Search for the cell housing the specified text and yield its [x, y] center coordinate. 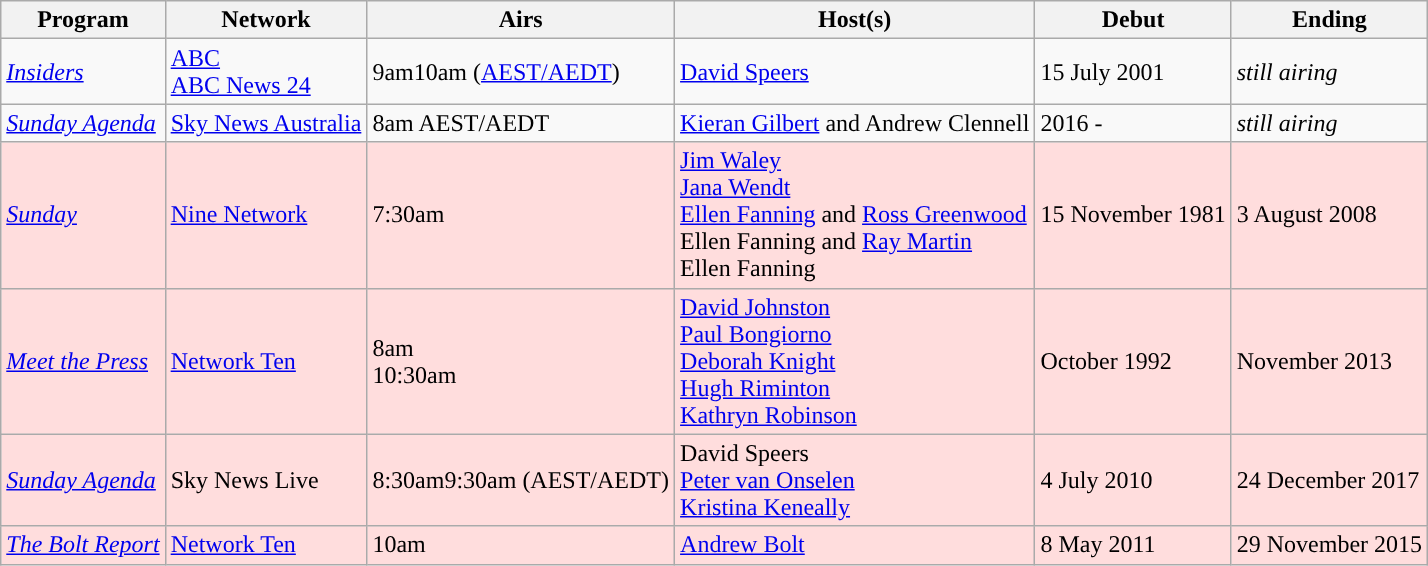
ABCABC News 24 [266, 72]
Jim Waley Jana Wendt Ellen Fanning and Ross Greenwood Ellen Fanning and Ray Martin Ellen Fanning [855, 215]
7:30am [521, 215]
24 December 2017 [1329, 480]
Sky News Live [266, 480]
8am AEST/AEDT [521, 123]
David Speers [855, 72]
8 May 2011 [1133, 545]
October 1992 [1133, 361]
15 July 2001 [1133, 72]
Network [266, 20]
Debut [1133, 20]
Host(s) [855, 20]
9am10am (AEST/AEDT) [521, 72]
November 2013 [1329, 361]
Nine Network [266, 215]
2016 - [1133, 123]
Airs [521, 20]
10am [521, 545]
David Johnston Paul Bongiorno Deborah Knight Hugh Riminton Kathryn Robinson [855, 361]
The Bolt Report [83, 545]
David Speers Peter van Onselen Kristina Keneally [855, 480]
Meet the Press [83, 361]
29 November 2015 [1329, 545]
Program [83, 20]
Kieran Gilbert and Andrew Clennell [855, 123]
Sunday [83, 215]
3 August 2008 [1329, 215]
Insiders [83, 72]
8:30am9:30am (AEST/AEDT) [521, 480]
Andrew Bolt [855, 545]
4 July 2010 [1133, 480]
Ending [1329, 20]
Sky News Australia [266, 123]
8am 10:30am [521, 361]
15 November 1981 [1133, 215]
